Find where the given text appears and provide that cell's center as [x, y] coordinate. 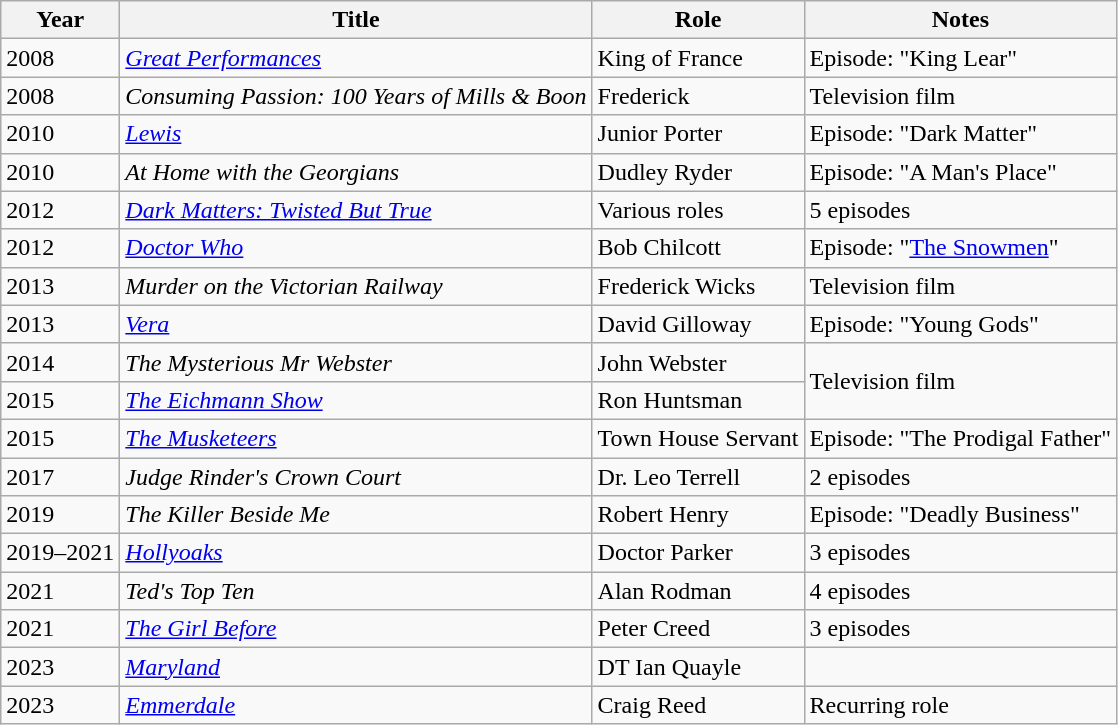
At Home with the Georgians [356, 172]
Frederick [698, 96]
4 episodes [960, 591]
2017 [60, 477]
Notes [960, 20]
2019–2021 [60, 553]
Peter Creed [698, 629]
King of France [698, 58]
Murder on the Victorian Railway [356, 286]
Emmerdale [356, 705]
Town House Servant [698, 438]
Dark Matters: Twisted But True [356, 210]
Ted's Top Ten [356, 591]
John Webster [698, 362]
Episode: "A Man's Place" [960, 172]
Junior Porter [698, 134]
The Eichmann Show [356, 400]
Ron Huntsman [698, 400]
Episode: "Deadly Business" [960, 515]
Episode: "King Lear" [960, 58]
The Mysterious Mr Webster [356, 362]
Consuming Passion: 100 Years of Mills & Boon [356, 96]
Craig Reed [698, 705]
2 episodes [960, 477]
Dr. Leo Terrell [698, 477]
Episode: "Young Gods" [960, 324]
The Killer Beside Me [356, 515]
The Musketeers [356, 438]
5 episodes [960, 210]
Bob Chilcott [698, 248]
2019 [60, 515]
Doctor Who [356, 248]
Various roles [698, 210]
Year [60, 20]
Vera [356, 324]
David Gilloway [698, 324]
Judge Rinder's Crown Court [356, 477]
Dudley Ryder [698, 172]
Title [356, 20]
Robert Henry [698, 515]
The Girl Before [356, 629]
DT Ian Quayle [698, 667]
Episode: "The Prodigal Father" [960, 438]
Hollyoaks [356, 553]
Role [698, 20]
Episode: "Dark Matter" [960, 134]
Doctor Parker [698, 553]
Frederick Wicks [698, 286]
Recurring role [960, 705]
2014 [60, 362]
Lewis [356, 134]
Alan Rodman [698, 591]
Great Performances [356, 58]
Maryland [356, 667]
Episode: "The Snowmen" [960, 248]
